Return [x, y] of the center of cell containing provided text 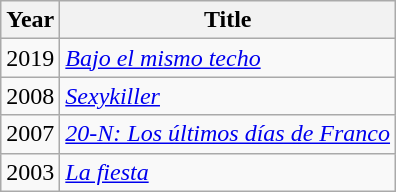
La fiesta [228, 172]
Sexykiller [228, 96]
Year [30, 20]
2003 [30, 172]
2007 [30, 134]
Bajo el mismo techo [228, 58]
2019 [30, 58]
20-N: Los últimos días de Franco [228, 134]
2008 [30, 96]
Title [228, 20]
